Search for the cell housing the specified text and yield its [x, y] center coordinate. 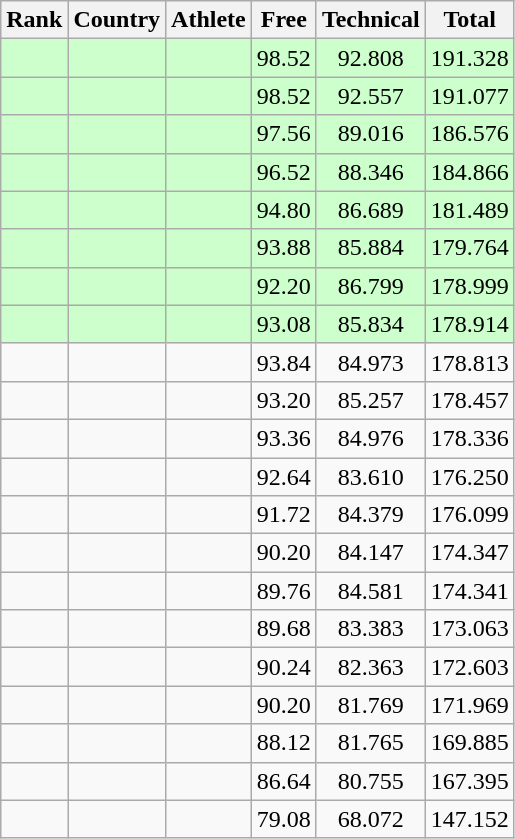
174.347 [470, 553]
86.799 [370, 286]
84.147 [370, 553]
93.84 [284, 362]
178.457 [470, 400]
178.336 [470, 438]
89.016 [370, 134]
172.603 [470, 667]
89.76 [284, 591]
92.20 [284, 286]
97.56 [284, 134]
85.884 [370, 248]
178.813 [470, 362]
176.250 [470, 477]
Rank [34, 20]
91.72 [284, 515]
93.88 [284, 248]
Country [117, 20]
83.383 [370, 629]
191.077 [470, 96]
93.20 [284, 400]
181.489 [470, 210]
93.36 [284, 438]
86.689 [370, 210]
92.64 [284, 477]
169.885 [470, 743]
178.914 [470, 324]
147.152 [470, 819]
85.834 [370, 324]
179.764 [470, 248]
174.341 [470, 591]
84.976 [370, 438]
184.866 [470, 172]
84.379 [370, 515]
173.063 [470, 629]
94.80 [284, 210]
84.581 [370, 591]
82.363 [370, 667]
80.755 [370, 781]
Total [470, 20]
79.08 [284, 819]
167.395 [470, 781]
171.969 [470, 705]
93.08 [284, 324]
81.769 [370, 705]
68.072 [370, 819]
186.576 [470, 134]
85.257 [370, 400]
Technical [370, 20]
81.765 [370, 743]
84.973 [370, 362]
Free [284, 20]
88.346 [370, 172]
191.328 [470, 58]
86.64 [284, 781]
89.68 [284, 629]
178.999 [470, 286]
96.52 [284, 172]
Athlete [209, 20]
88.12 [284, 743]
90.24 [284, 667]
83.610 [370, 477]
92.557 [370, 96]
92.808 [370, 58]
176.099 [470, 515]
